Output the [x, y] coordinate of the center of the cell containing the given text.  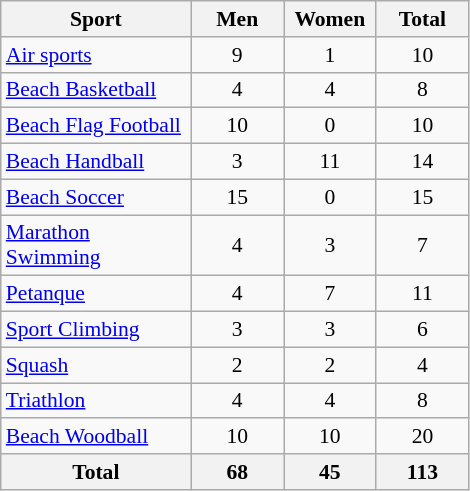
Beach Flag Football [96, 126]
Sport [96, 19]
Squash [96, 365]
Sport Climbing [96, 330]
Men [238, 19]
Marathon Swimming [96, 246]
Beach Soccer [96, 197]
Beach Woodball [96, 437]
Triathlon [96, 401]
Air sports [96, 55]
Women [330, 19]
1 [330, 55]
68 [238, 472]
9 [238, 55]
Beach Basketball [96, 90]
14 [422, 162]
20 [422, 437]
45 [330, 472]
Petanque [96, 294]
6 [422, 330]
Beach Handball [96, 162]
113 [422, 472]
